Extract the [x, y] coordinate from the center of the cell holding the provided text.  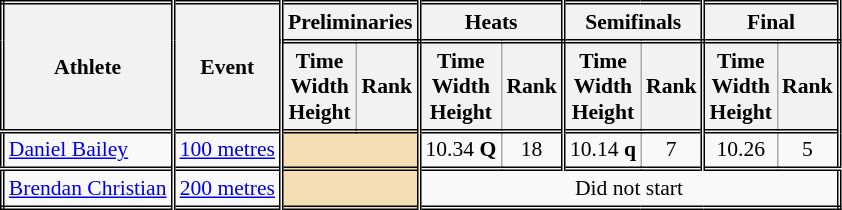
Daniel Bailey [88, 150]
Final [771, 22]
10.34 Q [460, 150]
Athlete [88, 67]
10.26 [740, 150]
200 metres [227, 190]
100 metres [227, 150]
Did not start [629, 190]
7 [672, 150]
10.14 q [602, 150]
Brendan Christian [88, 190]
Heats [491, 22]
5 [808, 150]
Preliminaries [350, 22]
Event [227, 67]
Semifinals [633, 22]
18 [532, 150]
